Return the [X, Y] coordinate for the center point of the cell that contains the specified text.  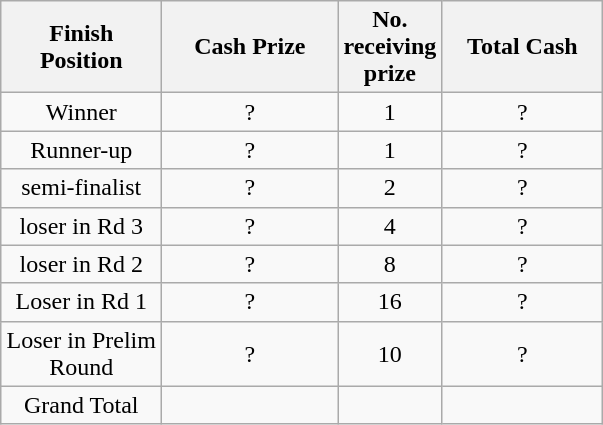
No. receiving prize [390, 47]
4 [390, 226]
8 [390, 264]
10 [390, 354]
loser in Rd 2 [82, 264]
Grand Total [82, 405]
Loser in Rd 1 [82, 302]
Loser in Prelim Round [82, 354]
Cash Prize [250, 47]
loser in Rd 3 [82, 226]
Runner-up [82, 150]
Total Cash [522, 47]
semi-finalist [82, 188]
Finish Position [82, 47]
16 [390, 302]
2 [390, 188]
Winner [82, 112]
